Capture the cell that displays the provided text and extract its [X, Y] central coordinate. 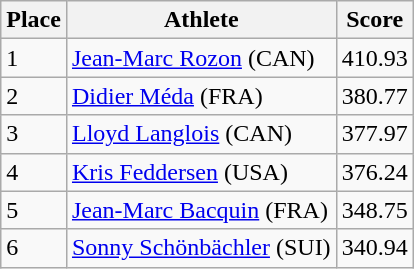
376.24 [374, 172]
340.94 [374, 248]
Score [374, 20]
2 [34, 96]
5 [34, 210]
Lloyd Langlois (CAN) [201, 134]
Sonny Schönbächler (SUI) [201, 248]
Jean-Marc Bacquin (FRA) [201, 210]
Didier Méda (FRA) [201, 96]
377.97 [374, 134]
Jean-Marc Rozon (CAN) [201, 58]
Athlete [201, 20]
6 [34, 248]
348.75 [374, 210]
380.77 [374, 96]
Place [34, 20]
410.93 [374, 58]
4 [34, 172]
Kris Feddersen (USA) [201, 172]
1 [34, 58]
3 [34, 134]
